Return [X, Y] of the center of cell containing provided text 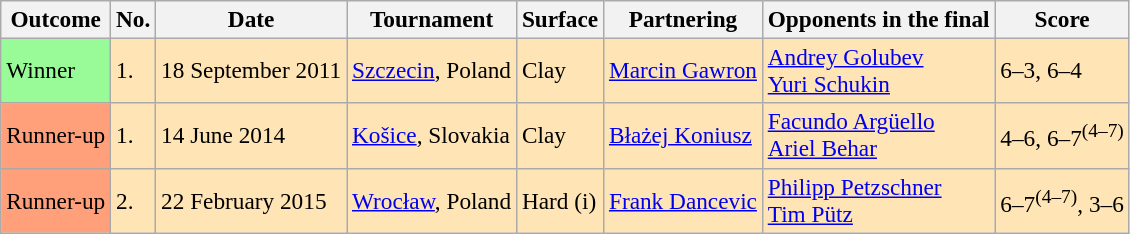
22 February 2015 [252, 200]
Opponents in the final [878, 19]
Score [1062, 19]
14 June 2014 [252, 136]
6–3, 6–4 [1062, 70]
4–6, 6–7(4–7) [1062, 136]
Hard (i) [560, 200]
Partnering [684, 19]
Outcome [56, 19]
18 September 2011 [252, 70]
Facundo Argüello Ariel Behar [878, 136]
2. [134, 200]
Date [252, 19]
Andrey Golubev Yuri Schukin [878, 70]
Błażej Koniusz [684, 136]
Surface [560, 19]
Wrocław, Poland [432, 200]
Winner [56, 70]
Marcin Gawron [684, 70]
6–7(4–7), 3–6 [1062, 200]
Košice, Slovakia [432, 136]
Szczecin, Poland [432, 70]
Tournament [432, 19]
Philipp Petzschner Tim Pütz [878, 200]
Frank Dancevic [684, 200]
No. [134, 19]
